Scan for the cell matching the given text and deliver its [x, y] coordinate at center. 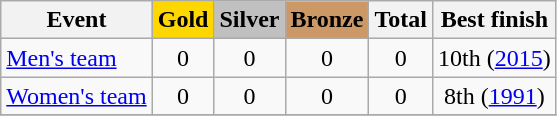
Silver [250, 20]
8th (1991) [494, 96]
Bronze [327, 20]
Women's team [76, 96]
Men's team [76, 58]
Best finish [494, 20]
Total [401, 20]
Gold [183, 20]
10th (2015) [494, 58]
Event [76, 20]
